Find where the given text appears and provide that cell's center as (X, Y) coordinate. 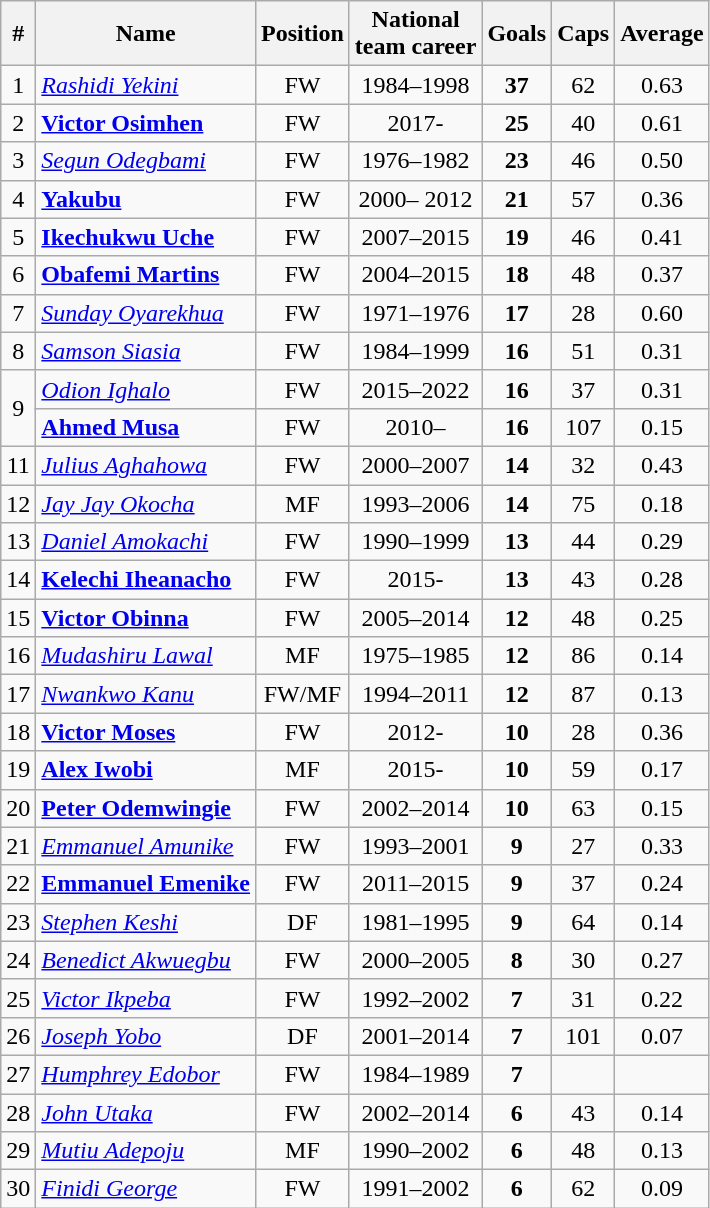
26 (18, 1036)
0.29 (662, 542)
1984–1989 (416, 1074)
2005–2014 (416, 618)
86 (584, 656)
1 (18, 85)
31 (584, 998)
11 (18, 465)
29 (18, 1151)
1976–1982 (416, 161)
0.24 (662, 884)
Benedict Akwuegbu (146, 960)
0.37 (662, 275)
Yakubu (146, 199)
Nationalteam career (416, 34)
Ikechukwu Uche (146, 237)
Jay Jay Okocha (146, 503)
Victor Ikpeba (146, 998)
Position (303, 34)
Samson Siasia (146, 351)
107 (584, 427)
Name (146, 34)
0.25 (662, 618)
2011–2015 (416, 884)
Alex Iwobi (146, 770)
John Utaka (146, 1113)
Caps (584, 34)
Rashidi Yekini (146, 85)
Emmanuel Amunike (146, 846)
1991–2002 (416, 1189)
Victor Osimhen (146, 123)
0.27 (662, 960)
FW/MF (303, 694)
0.17 (662, 770)
1984–1999 (416, 351)
20 (18, 808)
Kelechi Iheanacho (146, 580)
22 (18, 884)
Joseph Yobo (146, 1036)
Obafemi Martins (146, 275)
1992–2002 (416, 998)
2000–2005 (416, 960)
2007–2015 (416, 237)
32 (584, 465)
0.09 (662, 1189)
59 (584, 770)
Odion Ighalo (146, 389)
2012- (416, 732)
2015–2022 (416, 389)
0.43 (662, 465)
0.60 (662, 313)
Mutiu Adepoju (146, 1151)
5 (18, 237)
# (18, 34)
Ahmed Musa (146, 427)
51 (584, 351)
Average (662, 34)
64 (584, 922)
2000–2007 (416, 465)
1990–1999 (416, 542)
1990–2002 (416, 1151)
4 (18, 199)
57 (584, 199)
101 (584, 1036)
Nwankwo Kanu (146, 694)
Victor Obinna (146, 618)
0.18 (662, 503)
1993–2006 (416, 503)
3 (18, 161)
0.07 (662, 1036)
0.33 (662, 846)
44 (584, 542)
1975–1985 (416, 656)
2000– 2012 (416, 199)
0.61 (662, 123)
Segun Odegbami (146, 161)
24 (18, 960)
Finidi George (146, 1189)
Daniel Amokachi (146, 542)
Stephen Keshi (146, 922)
0.41 (662, 237)
1993–2001 (416, 846)
2001–2014 (416, 1036)
75 (584, 503)
40 (584, 123)
63 (584, 808)
0.22 (662, 998)
0.28 (662, 580)
0.63 (662, 85)
87 (584, 694)
15 (18, 618)
1971–1976 (416, 313)
1994–2011 (416, 694)
Emmanuel Emenike (146, 884)
1984–1998 (416, 85)
Peter Odemwingie (146, 808)
0.50 (662, 161)
2004–2015 (416, 275)
Humphrey Edobor (146, 1074)
Goals (517, 34)
2010– (416, 427)
Victor Moses (146, 732)
2017- (416, 123)
Sunday Oyarekhua (146, 313)
Mudashiru Lawal (146, 656)
2 (18, 123)
Julius Aghahowa (146, 465)
1981–1995 (416, 922)
